Scan for the cell matching the given text and deliver its [x, y] coordinate at center. 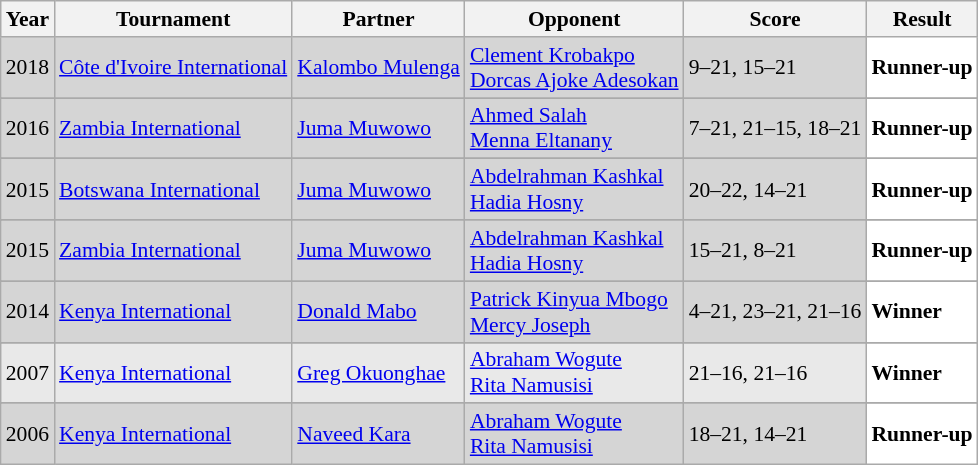
21–16, 21–16 [776, 372]
Patrick Kinyua Mbogo Mercy Joseph [574, 312]
20–22, 14–21 [776, 190]
2006 [28, 434]
Botswana International [173, 190]
18–21, 14–21 [776, 434]
Kalombo Mulenga [378, 68]
4–21, 23–21, 21–16 [776, 312]
2016 [28, 128]
Greg Okuonghae [378, 372]
Naveed Kara [378, 434]
Tournament [173, 19]
2007 [28, 372]
9–21, 15–21 [776, 68]
2014 [28, 312]
Opponent [574, 19]
Clement Krobakpo Dorcas Ajoke Adesokan [574, 68]
Year [28, 19]
Côte d'Ivoire International [173, 68]
15–21, 8–21 [776, 250]
Partner [378, 19]
Ahmed Salah Menna Eltanany [574, 128]
Result [922, 19]
7–21, 21–15, 18–21 [776, 128]
Score [776, 19]
2018 [28, 68]
Donald Mabo [378, 312]
